Extract the (x, y) coordinate from the center of the cell holding the provided text.  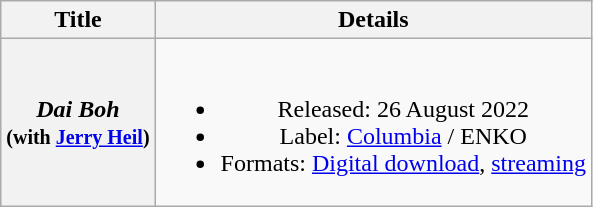
Released: 26 August 2022Label: Columbia / ENKOFormats: Digital download, streaming (373, 122)
Details (373, 20)
Title (78, 20)
Dai Boh(with Jerry Heil) (78, 122)
